Determine the (x, y) coordinate at the center of the cell enclosing the given text.  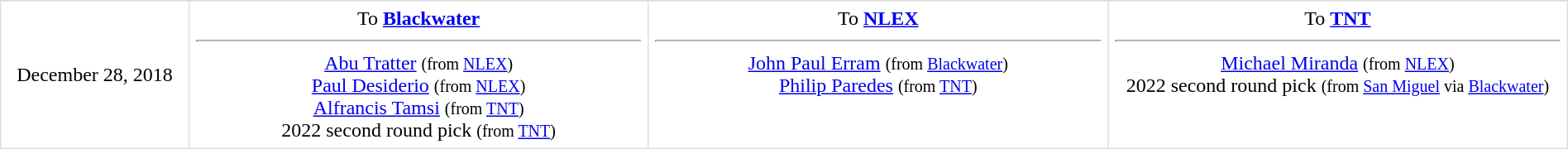
To BlackwaterAbu Tratter (from NLEX)Paul Desiderio (from NLEX)Alfrancis Tamsi (from TNT)2022 second round pick (from TNT) (418, 74)
December 28, 2018 (95, 74)
To NLEXJohn Paul Erram (from Blackwater)Philip Paredes (from TNT) (878, 74)
To TNTMichael Miranda (from NLEX)2022 second round pick (from San Miguel via Blackwater) (1338, 74)
